Pinpoint the cell where the given text exists, returning its (X, Y) midpoint coordinate. 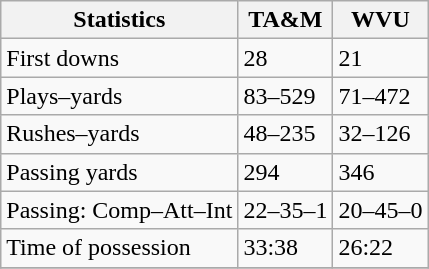
Statistics (120, 20)
Time of possession (120, 248)
Rushes–yards (120, 134)
83–529 (286, 96)
26:22 (380, 248)
Plays–yards (120, 96)
Passing yards (120, 172)
22–35–1 (286, 210)
Passing: Comp–Att–Int (120, 210)
294 (286, 172)
TA&M (286, 20)
21 (380, 58)
346 (380, 172)
WVU (380, 20)
28 (286, 58)
20–45–0 (380, 210)
33:38 (286, 248)
32–126 (380, 134)
First downs (120, 58)
71–472 (380, 96)
48–235 (286, 134)
